Provide the [x, y] coordinate of the cell's center where the given text is located.  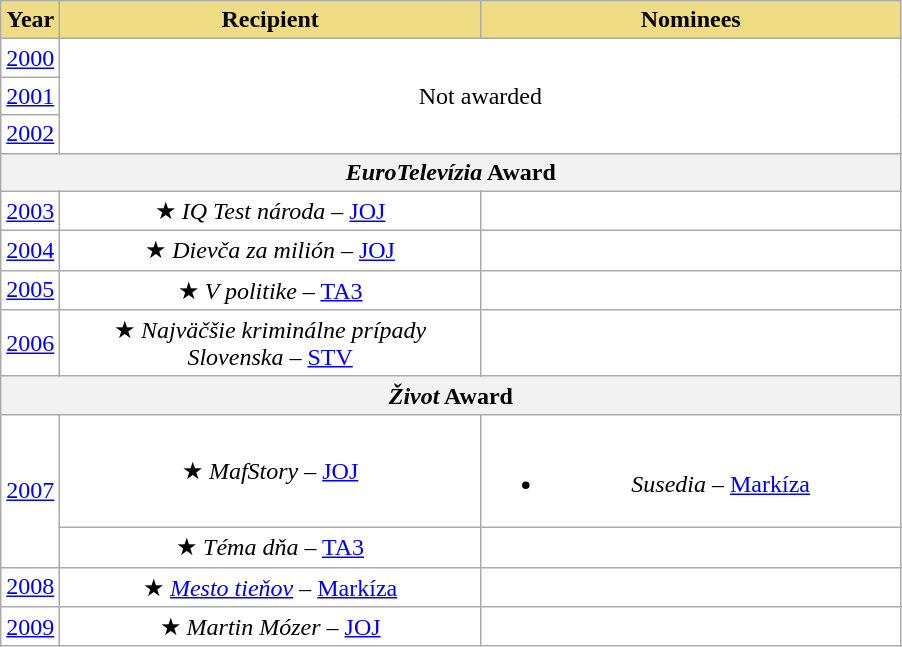
2008 [30, 587]
EuroTelevízia Award [451, 172]
★ Mesto tieňov – Markíza [270, 587]
★ Martin Mózer – JOJ [270, 627]
Nominees [690, 20]
2006 [30, 344]
★ V politike – TA3 [270, 290]
Recipient [270, 20]
2002 [30, 134]
★ MafStory – JOJ [270, 470]
Year [30, 20]
Život Award [451, 395]
2000 [30, 58]
2007 [30, 490]
Susedia – Markíza [690, 470]
2009 [30, 627]
★ Dievča za milión – JOJ [270, 251]
2001 [30, 96]
Not awarded [480, 96]
2005 [30, 290]
2003 [30, 211]
★ Najväčšie kriminálne prípady Slovenska – STV [270, 344]
★ Téma dňa – TA3 [270, 547]
2004 [30, 251]
★ IQ Test národa – JOJ [270, 211]
